Extract the [X, Y] coordinate from the center of the cell holding the provided text.  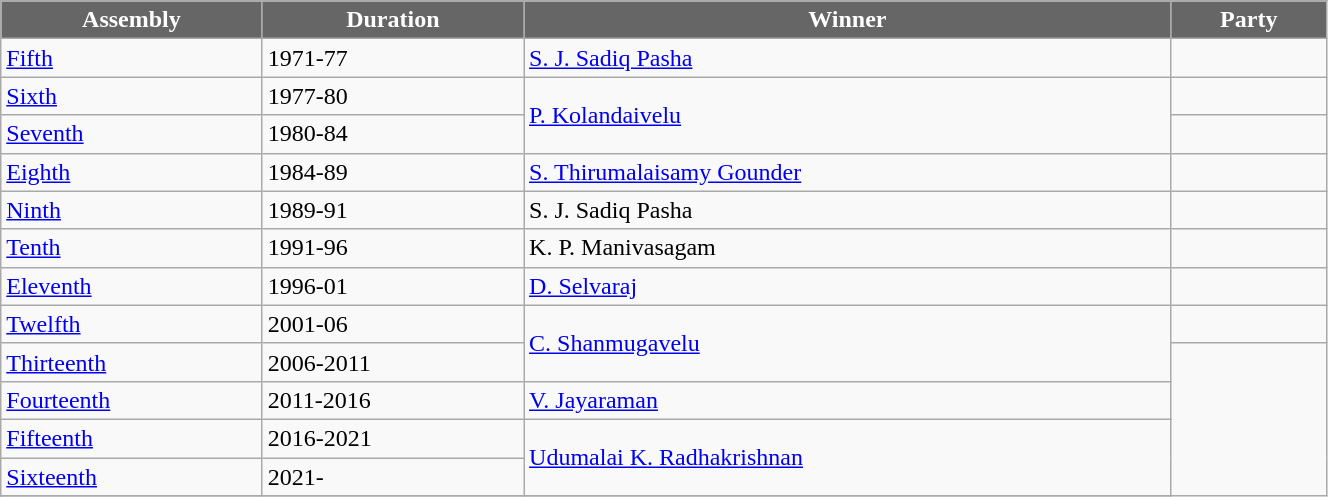
Udumalai K. Radhakrishnan [848, 457]
2011-2016 [392, 400]
1980-84 [392, 134]
Eleventh [132, 286]
Seventh [132, 134]
C. Shanmugavelu [848, 343]
Party [1248, 20]
2006-2011 [392, 362]
2001-06 [392, 324]
1977-80 [392, 96]
1996-01 [392, 286]
1991-96 [392, 248]
2016-2021 [392, 438]
2021- [392, 477]
Fifth [132, 58]
Duration [392, 20]
D. Selvaraj [848, 286]
K. P. Manivasagam [848, 248]
1984-89 [392, 172]
Eighth [132, 172]
Thirteenth [132, 362]
Assembly [132, 20]
V. Jayaraman [848, 400]
Fourteenth [132, 400]
S. Thirumalaisamy Gounder [848, 172]
Twelfth [132, 324]
Tenth [132, 248]
1989-91 [392, 210]
Fifteenth [132, 438]
P. Kolandaivelu [848, 115]
Sixth [132, 96]
Winner [848, 20]
Ninth [132, 210]
Sixteenth [132, 477]
1971-77 [392, 58]
